Provide the (x, y) coordinate of the cell's center where the given text is located.  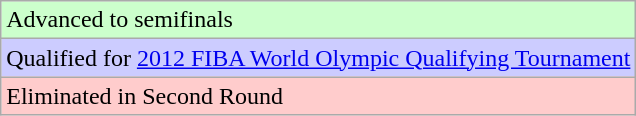
Qualified for 2012 FIBA World Olympic Qualifying Tournament (318, 58)
Eliminated in Second Round (318, 96)
Advanced to semifinals (318, 20)
